Search for the cell housing the specified text and yield its [x, y] center coordinate. 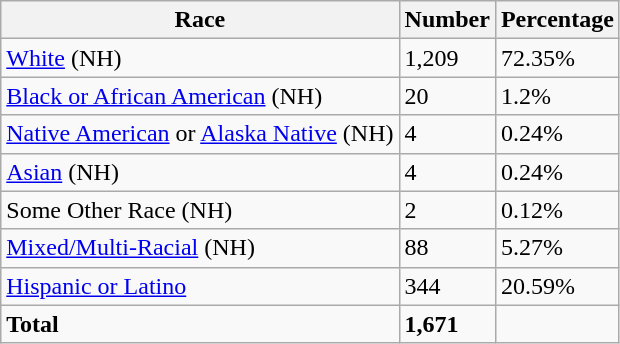
344 [447, 286]
0.12% [557, 210]
Hispanic or Latino [200, 286]
2 [447, 210]
Some Other Race (NH) [200, 210]
Black or African American (NH) [200, 96]
White (NH) [200, 58]
1,671 [447, 324]
88 [447, 248]
Native American or Alaska Native (NH) [200, 134]
Percentage [557, 20]
1.2% [557, 96]
Mixed/Multi-Racial (NH) [200, 248]
Asian (NH) [200, 172]
Number [447, 20]
Race [200, 20]
Total [200, 324]
72.35% [557, 58]
1,209 [447, 58]
20 [447, 96]
5.27% [557, 248]
20.59% [557, 286]
